Pinpoint the cell where the given text exists, returning its (X, Y) midpoint coordinate. 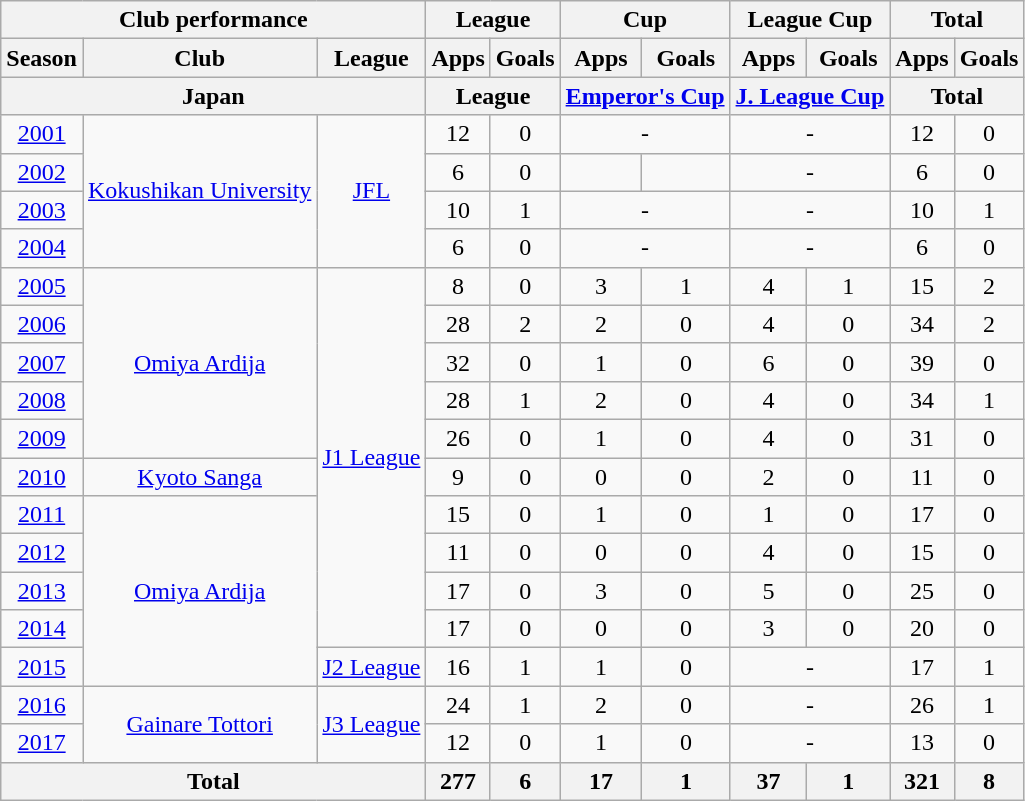
2010 (42, 477)
Kyoto Sanga (199, 477)
16 (458, 667)
J1 League (372, 458)
2004 (42, 248)
J2 League (372, 667)
20 (922, 629)
2017 (42, 743)
2008 (42, 400)
321 (922, 781)
Japan (214, 96)
2006 (42, 324)
Season (42, 58)
2009 (42, 438)
2015 (42, 667)
J. League Cup (810, 96)
13 (922, 743)
Club performance (214, 20)
2014 (42, 629)
2007 (42, 362)
25 (922, 591)
39 (922, 362)
37 (768, 781)
Gainare Tottori (199, 724)
Cup (645, 20)
2011 (42, 515)
2003 (42, 210)
5 (768, 591)
2002 (42, 172)
J3 League (372, 724)
31 (922, 438)
Club (199, 58)
League Cup (810, 20)
2005 (42, 286)
JFL (372, 191)
9 (458, 477)
24 (458, 705)
277 (458, 781)
2012 (42, 553)
2013 (42, 591)
2001 (42, 134)
2016 (42, 705)
Emperor's Cup (645, 96)
Kokushikan University (199, 191)
32 (458, 362)
